Locate the cell with the specified text and output its [X, Y] center coordinate. 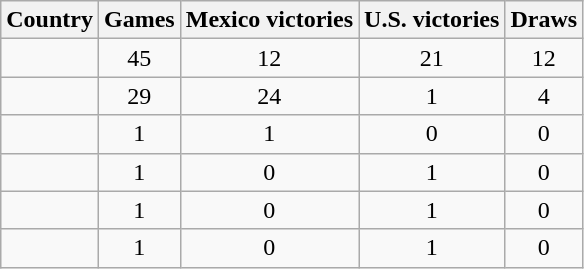
24 [269, 96]
45 [139, 58]
21 [432, 58]
Mexico victories [269, 20]
U.S. victories [432, 20]
4 [544, 96]
29 [139, 96]
Country [50, 20]
Games [139, 20]
Draws [544, 20]
